Identify which cell holds the provided text, then report its [x, y] central coordinate. 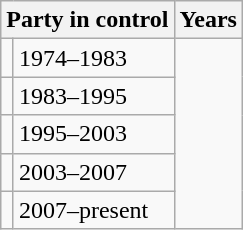
Party in control [88, 20]
2007–present [94, 210]
2003–2007 [94, 172]
1995–2003 [94, 134]
1983–1995 [94, 96]
1974–1983 [94, 58]
Years [208, 20]
